Return (x, y) of the center of cell containing provided text 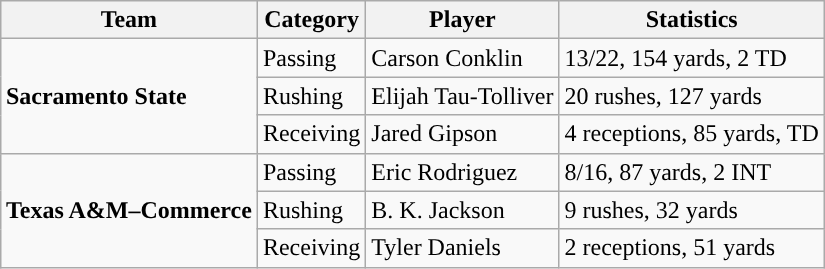
Carson Conklin (462, 58)
9 rushes, 32 yards (692, 210)
Player (462, 20)
4 receptions, 85 yards, TD (692, 134)
Sacramento State (128, 96)
2 receptions, 51 yards (692, 248)
Eric Rodriguez (462, 172)
Team (128, 20)
B. K. Jackson (462, 210)
Category (311, 20)
Texas A&M–Commerce (128, 210)
Jared Gipson (462, 134)
Elijah Tau-Tolliver (462, 96)
20 rushes, 127 yards (692, 96)
Statistics (692, 20)
13/22, 154 yards, 2 TD (692, 58)
Tyler Daniels (462, 248)
8/16, 87 yards, 2 INT (692, 172)
